From the cell containing the given text, extract its center point as (X, Y) coordinate. 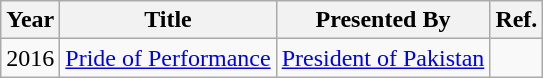
Pride of Performance (168, 58)
Ref. (516, 20)
2016 (30, 58)
Presented By (383, 20)
Title (168, 20)
President of Pakistan (383, 58)
Year (30, 20)
